Locate the cell with the specified text and output its (X, Y) center coordinate. 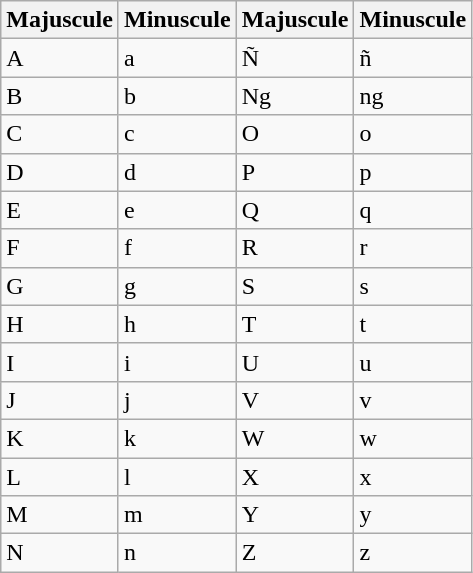
k (177, 438)
M (60, 515)
e (177, 210)
n (177, 553)
r (413, 248)
E (60, 210)
j (177, 400)
I (60, 362)
Q (295, 210)
Z (295, 553)
u (413, 362)
x (413, 477)
y (413, 515)
G (60, 286)
N (60, 553)
q (413, 210)
p (413, 172)
i (177, 362)
ñ (413, 58)
o (413, 134)
s (413, 286)
U (295, 362)
K (60, 438)
b (177, 96)
J (60, 400)
Ñ (295, 58)
A (60, 58)
w (413, 438)
m (177, 515)
T (295, 324)
B (60, 96)
h (177, 324)
R (295, 248)
t (413, 324)
W (295, 438)
f (177, 248)
a (177, 58)
O (295, 134)
z (413, 553)
c (177, 134)
D (60, 172)
g (177, 286)
d (177, 172)
P (295, 172)
l (177, 477)
L (60, 477)
V (295, 400)
F (60, 248)
X (295, 477)
Ng (295, 96)
C (60, 134)
ng (413, 96)
v (413, 400)
H (60, 324)
Y (295, 515)
S (295, 286)
